Pinpoint the cell where the given text exists, returning its [x, y] midpoint coordinate. 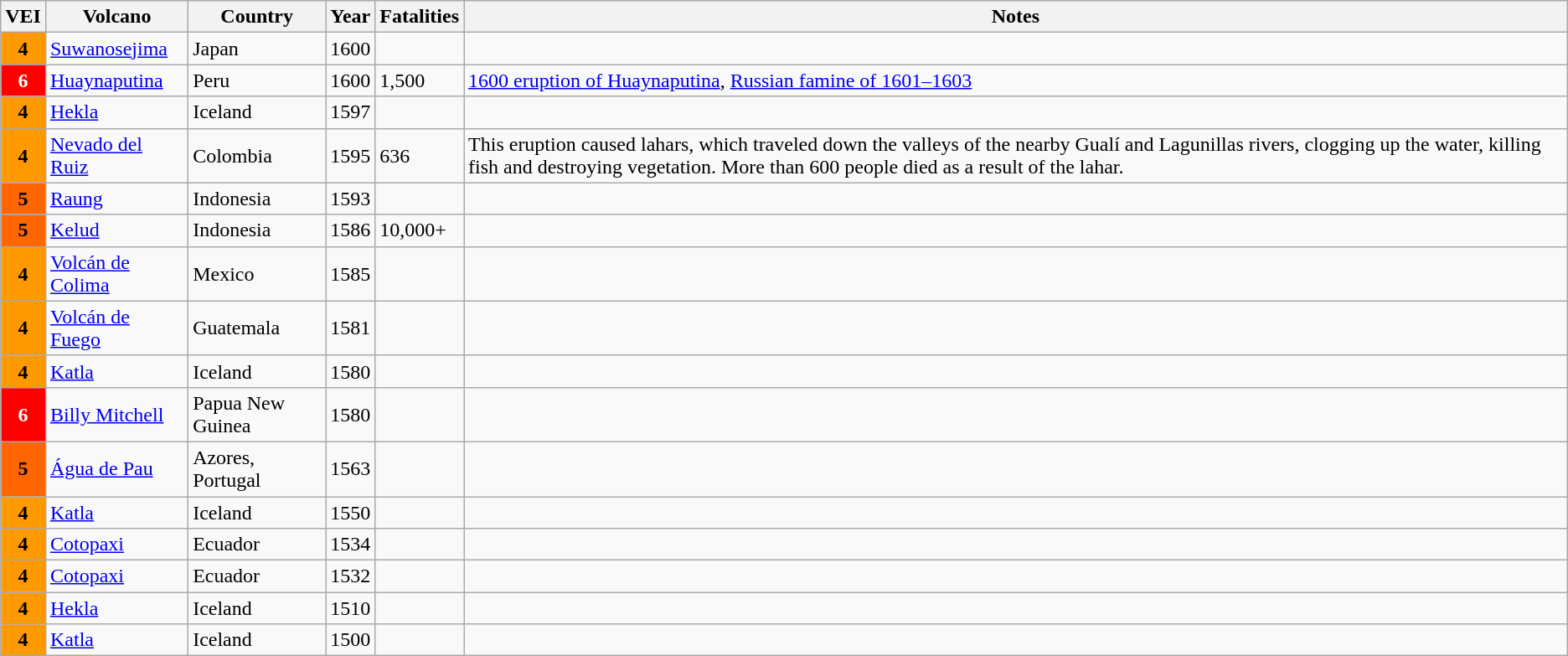
Guatemala [257, 328]
Peru [257, 80]
1500 [350, 640]
1593 [350, 199]
Água de Pau [116, 469]
Kelud [116, 230]
Azores, Portugal [257, 469]
Volcano [116, 17]
10,000+ [420, 230]
1585 [350, 273]
1581 [350, 328]
Mexico [257, 273]
1595 [350, 156]
VEI [23, 17]
Papua New Guinea [257, 414]
Country [257, 17]
Volcán de Fuego [116, 328]
Raung [116, 199]
1563 [350, 469]
Nevado del Ruiz [116, 156]
Notes [1016, 17]
1534 [350, 545]
Volcán de Colima [116, 273]
Suwanosejima [116, 49]
1,500 [420, 80]
1550 [350, 512]
Huaynaputina [116, 80]
1586 [350, 230]
Year [350, 17]
Billy Mitchell [116, 414]
636 [420, 156]
Colombia [257, 156]
1510 [350, 608]
1532 [350, 576]
1597 [350, 112]
Fatalities [420, 17]
1600 eruption of Huaynaputina, Russian famine of 1601–1603 [1016, 80]
Japan [257, 49]
